Scan for the cell matching the given text and deliver its (x, y) coordinate at center. 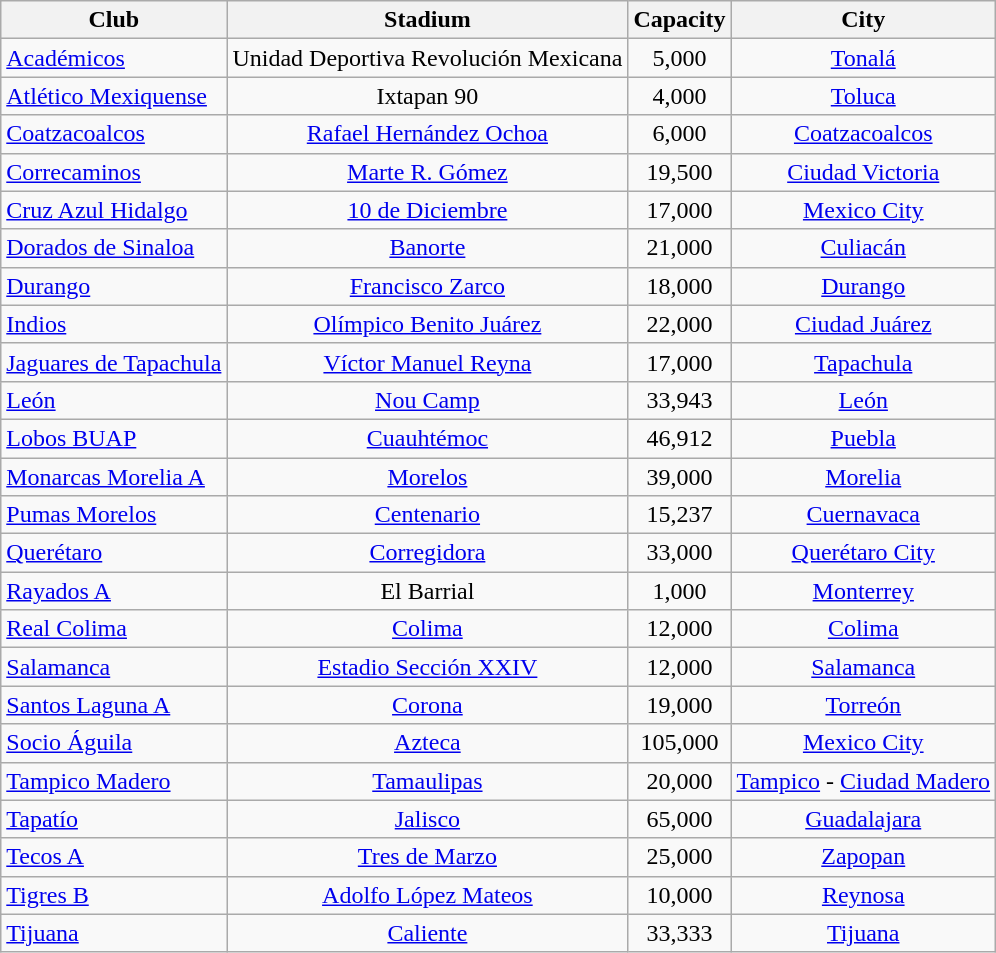
Tamaulipas (428, 781)
21,000 (680, 248)
Corregidora (428, 553)
Estadio Sección XXIV (428, 667)
Olímpico Benito Juárez (428, 324)
Tampico - Ciudad Madero (864, 781)
Monterrey (864, 591)
Adolfo López Mateos (428, 895)
El Barrial (428, 591)
Francisco Zarco (428, 286)
Ixtapan 90 (428, 96)
33,000 (680, 553)
Querétaro City (864, 553)
4,000 (680, 96)
15,237 (680, 515)
Rafael Hernández Ochoa (428, 134)
Reynosa (864, 895)
Académicos (114, 58)
Tres de Marzo (428, 857)
Tecos A (114, 857)
33,943 (680, 400)
Correcaminos (114, 172)
5,000 (680, 58)
Centenario (428, 515)
Capacity (680, 20)
18,000 (680, 286)
Puebla (864, 438)
Tampico Madero (114, 781)
Marte R. Gómez (428, 172)
Rayados A (114, 591)
Ciudad Juárez (864, 324)
Unidad Deportiva Revolución Mexicana (428, 58)
1,000 (680, 591)
25,000 (680, 857)
22,000 (680, 324)
Azteca (428, 743)
Guadalajara (864, 819)
Socio Águila (114, 743)
10,000 (680, 895)
Querétaro (114, 553)
Atlético Mexiquense (114, 96)
Torreón (864, 705)
Jalisco (428, 819)
Lobos BUAP (114, 438)
Monarcas Morelia A (114, 477)
Jaguares de Tapachula (114, 362)
Banorte (428, 248)
Nou Camp (428, 400)
Indios (114, 324)
Cuernavaca (864, 515)
10 de Diciembre (428, 210)
Víctor Manuel Reyna (428, 362)
Real Colima (114, 629)
39,000 (680, 477)
Stadium (428, 20)
6,000 (680, 134)
Toluca (864, 96)
Tapachula (864, 362)
Tigres B (114, 895)
Cruz Azul Hidalgo (114, 210)
Zapopan (864, 857)
65,000 (680, 819)
46,912 (680, 438)
Morelia (864, 477)
Dorados de Sinaloa (114, 248)
Tapatío (114, 819)
Tonalá (864, 58)
Corona (428, 705)
20,000 (680, 781)
33,333 (680, 933)
Caliente (428, 933)
Culiacán (864, 248)
Pumas Morelos (114, 515)
Santos Laguna A (114, 705)
105,000 (680, 743)
Club (114, 20)
19,000 (680, 705)
Cuauhtémoc (428, 438)
Ciudad Victoria (864, 172)
Morelos (428, 477)
19,500 (680, 172)
City (864, 20)
